Capture the cell that displays the provided text and extract its [X, Y] central coordinate. 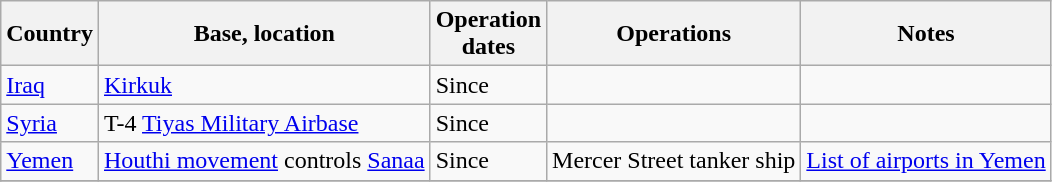
Base, location [264, 34]
Mercer Street tanker ship [674, 161]
Iraq [50, 85]
Notes [926, 34]
Country [50, 34]
Operationdates [488, 34]
Syria [50, 123]
T-4 Tiyas Military Airbase [264, 123]
Yemen [50, 161]
Houthi movement controls Sanaa [264, 161]
List of airports in Yemen [926, 161]
Kirkuk [264, 85]
Operations [674, 34]
